Identify which cell holds the provided text, then report its (x, y) central coordinate. 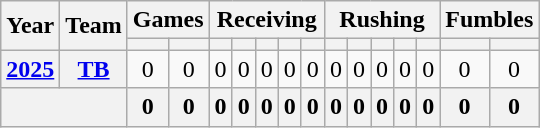
Team (94, 26)
Year (30, 26)
TB (94, 69)
Rushing (382, 20)
2025 (30, 69)
Games (168, 20)
Fumbles (490, 20)
Receiving (266, 20)
